Return the [X, Y] coordinate for the center point of the cell that contains the specified text.  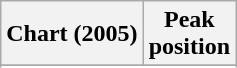
Peakposition [189, 34]
Chart (2005) [72, 34]
